Find where the given text appears and provide that cell's center as [X, Y] coordinate. 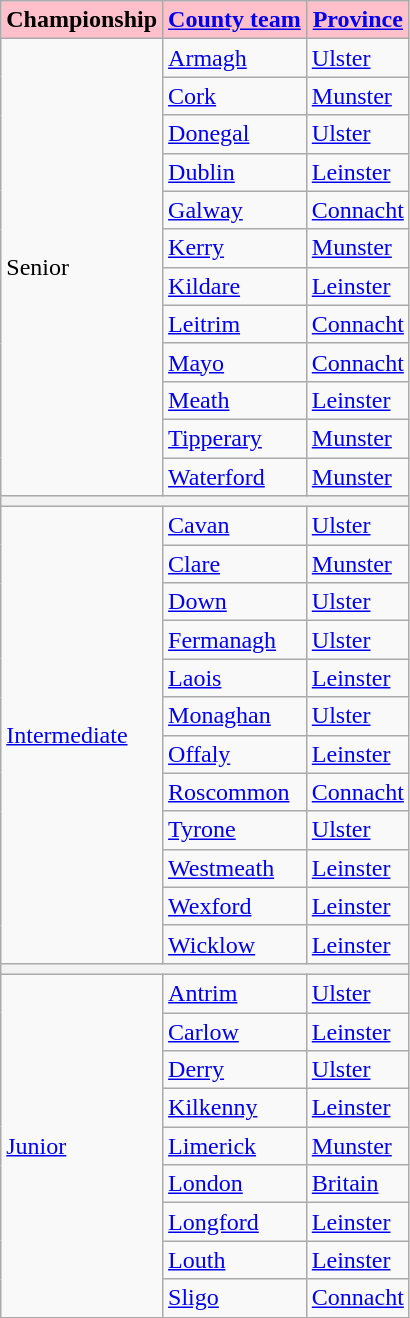
Donegal [235, 134]
Meath [235, 400]
Tyrone [235, 830]
Cork [235, 96]
Kerry [235, 248]
Armagh [235, 58]
Senior [82, 268]
County team [235, 20]
Intermediate [82, 736]
Cavan [235, 526]
Antrim [235, 993]
Kilkenny [235, 1108]
Mayo [235, 362]
Championship [82, 20]
Wexford [235, 906]
London [235, 1184]
Monaghan [235, 716]
Clare [235, 564]
Laois [235, 678]
Roscommon [235, 792]
Sligo [235, 1298]
Tipperary [235, 438]
Galway [235, 210]
Britain [358, 1184]
Offaly [235, 754]
Down [235, 602]
Leitrim [235, 324]
Wicklow [235, 944]
Derry [235, 1070]
Limerick [235, 1146]
Louth [235, 1260]
Longford [235, 1222]
Westmeath [235, 868]
Carlow [235, 1031]
Fermanagh [235, 640]
Junior [82, 1146]
Province [358, 20]
Waterford [235, 477]
Dublin [235, 172]
Kildare [235, 286]
